Pinpoint the cell where the given text exists, returning its (x, y) midpoint coordinate. 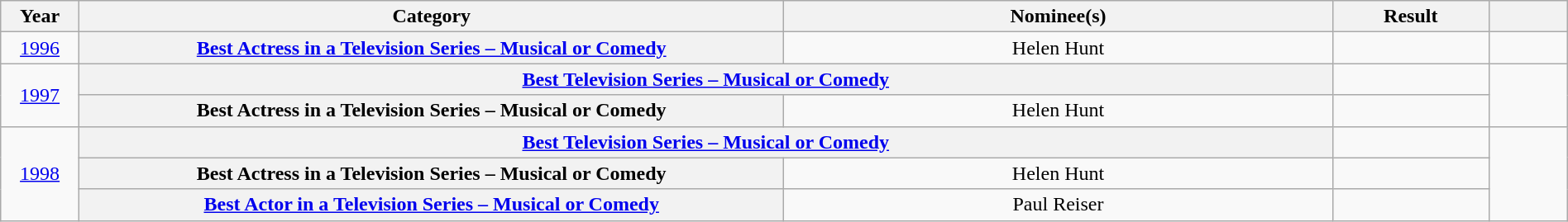
1998 (40, 173)
Paul Reiser (1059, 205)
Result (1411, 17)
Year (40, 17)
Category (432, 17)
Nominee(s) (1059, 17)
1996 (40, 48)
1997 (40, 95)
Best Actor in a Television Series – Musical or Comedy (432, 205)
